Pinpoint the cell where the given text exists, returning its [x, y] midpoint coordinate. 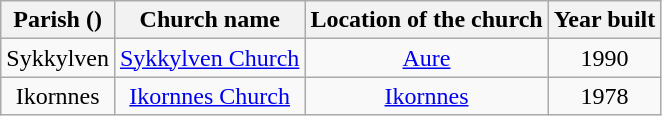
Church name [209, 20]
Sykkylven Church [209, 58]
Ikornnes Church [209, 96]
Year built [604, 20]
Parish () [58, 20]
1990 [604, 58]
Aure [426, 58]
Location of the church [426, 20]
1978 [604, 96]
Sykkylven [58, 58]
